Output the [x, y] coordinate of the center of the cell containing the given text.  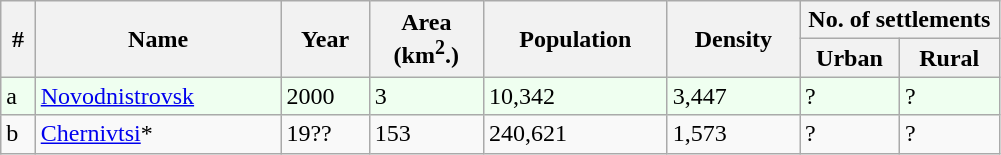
10,342 [575, 96]
Name [158, 39]
3,447 [733, 96]
No. of settlements [900, 20]
Population [575, 39]
240,621 [575, 134]
Chernivtsi* [158, 134]
b [18, 134]
1,573 [733, 134]
3 [426, 96]
19?? [325, 134]
Rural [949, 58]
Year [325, 39]
a [18, 96]
# [18, 39]
153 [426, 134]
Density [733, 39]
Urban [850, 58]
Novodnistrovsk [158, 96]
2000 [325, 96]
Area(km2.) [426, 39]
